Extract the [X, Y] coordinate from the center of the cell holding the provided text.  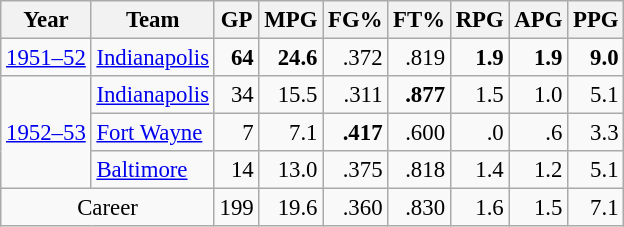
FG% [356, 20]
Career [108, 208]
1951–52 [46, 58]
.818 [420, 170]
.830 [420, 208]
3.3 [596, 133]
Year [46, 20]
1.4 [480, 170]
1.6 [480, 208]
1.2 [538, 170]
19.6 [291, 208]
9.0 [596, 58]
1952–53 [46, 132]
FT% [420, 20]
.375 [356, 170]
.372 [356, 58]
7 [236, 133]
GP [236, 20]
.0 [480, 133]
.311 [356, 95]
.360 [356, 208]
1.0 [538, 95]
13.0 [291, 170]
34 [236, 95]
.600 [420, 133]
Baltimore [152, 170]
Fort Wayne [152, 133]
MPG [291, 20]
64 [236, 58]
RPG [480, 20]
Team [152, 20]
199 [236, 208]
14 [236, 170]
.819 [420, 58]
PPG [596, 20]
APG [538, 20]
.417 [356, 133]
24.6 [291, 58]
.877 [420, 95]
15.5 [291, 95]
.6 [538, 133]
